From the cell containing the given text, extract its center point as (x, y) coordinate. 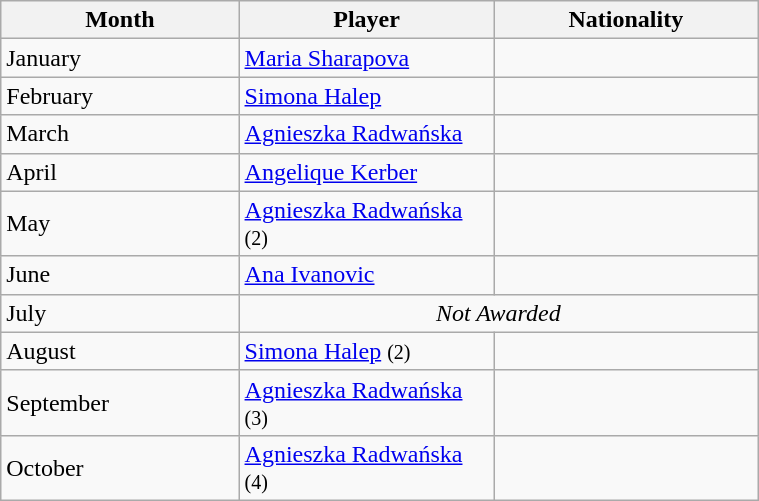
Nationality (626, 20)
March (120, 134)
Agnieszka Radwańska (366, 134)
September (120, 402)
May (120, 224)
July (120, 313)
Ana Ivanovic (366, 275)
February (120, 96)
Agnieszka Radwańska (4) (366, 468)
January (120, 58)
Not Awarded (498, 313)
Maria Sharapova (366, 58)
Agnieszka Radwańska (2) (366, 224)
October (120, 468)
Agnieszka Radwańska (3) (366, 402)
Month (120, 20)
Simona Halep (2) (366, 351)
June (120, 275)
April (120, 172)
Simona Halep (366, 96)
Angelique Kerber (366, 172)
August (120, 351)
Player (366, 20)
